Search for the cell housing the specified text and yield its [X, Y] center coordinate. 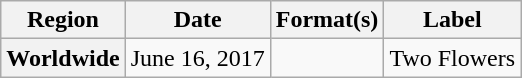
Label [452, 20]
Format(s) [327, 20]
Two Flowers [452, 58]
June 16, 2017 [198, 58]
Region [63, 20]
Date [198, 20]
Worldwide [63, 58]
